Pinpoint the cell where the given text exists, returning its [x, y] midpoint coordinate. 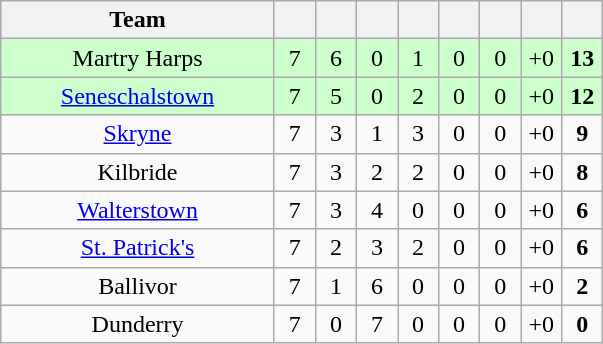
St. Patrick's [138, 248]
Seneschalstown [138, 96]
13 [582, 58]
Martry Harps [138, 58]
9 [582, 134]
12 [582, 96]
8 [582, 172]
Skryne [138, 134]
Kilbride [138, 172]
Dunderry [138, 324]
Ballivor [138, 286]
Team [138, 20]
5 [336, 96]
Walterstown [138, 210]
4 [376, 210]
